Detect which cell encompasses the target text, then output its (X, Y) center coordinate. 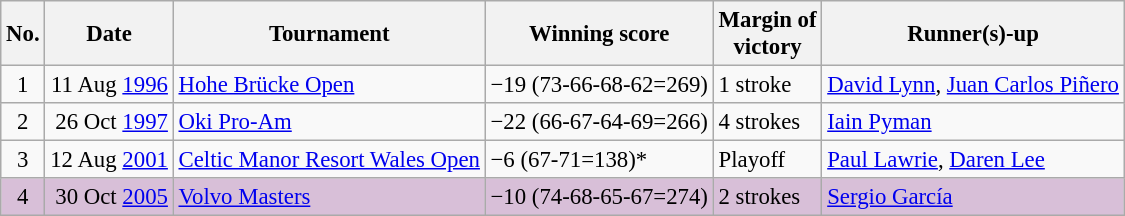
2 (23, 122)
4 (23, 197)
Hohe Brücke Open (329, 85)
Date (109, 34)
1 stroke (768, 85)
4 strokes (768, 122)
11 Aug 1996 (109, 85)
−19 (73-66-68-62=269) (599, 85)
Paul Lawrie, Daren Lee (973, 160)
David Lynn, Juan Carlos Piñero (973, 85)
Oki Pro-Am (329, 122)
Winning score (599, 34)
26 Oct 1997 (109, 122)
Margin ofvictory (768, 34)
Runner(s)-up (973, 34)
No. (23, 34)
1 (23, 85)
Tournament (329, 34)
−10 (74-68-65-67=274) (599, 197)
12 Aug 2001 (109, 160)
Playoff (768, 160)
3 (23, 160)
Iain Pyman (973, 122)
2 strokes (768, 197)
Celtic Manor Resort Wales Open (329, 160)
−6 (67-71=138)* (599, 160)
30 Oct 2005 (109, 197)
−22 (66-67-64-69=266) (599, 122)
Sergio García (973, 197)
Volvo Masters (329, 197)
